From the cell containing the given text, extract its center point as (X, Y) coordinate. 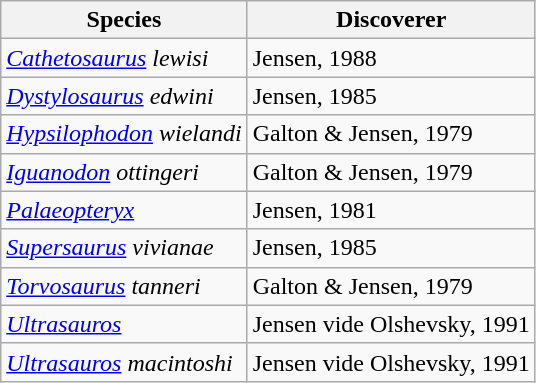
Discoverer (391, 20)
Torvosaurus tanneri (124, 286)
Jensen, 1988 (391, 58)
Species (124, 20)
Iguanodon ottingeri (124, 172)
Palaeopteryx (124, 210)
Ultrasauros macintoshi (124, 362)
Dystylosaurus edwini (124, 96)
Supersaurus vivianae (124, 248)
Ultrasauros (124, 324)
Jensen, 1981 (391, 210)
Cathetosaurus lewisi (124, 58)
Hypsilophodon wielandi (124, 134)
